Identify which cell holds the provided text, then report its [x, y] central coordinate. 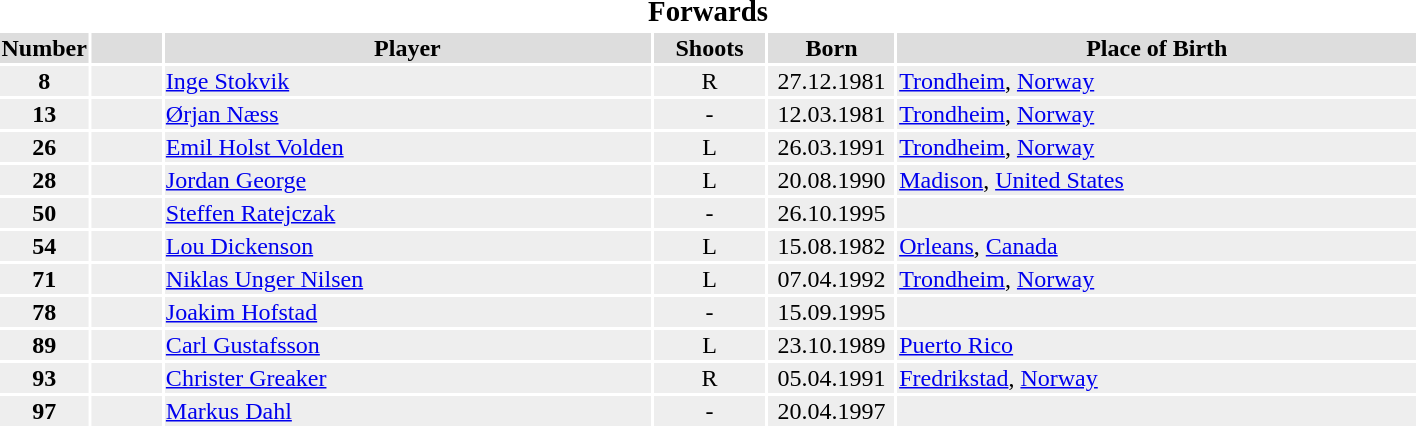
Inge Stokvik [407, 81]
26.10.1995 [832, 213]
Christer Greaker [407, 378]
97 [44, 411]
50 [44, 213]
Emil Holst Volden [407, 147]
12.03.1981 [832, 114]
13 [44, 114]
Shoots [709, 48]
Markus Dahl [407, 411]
Madison, United States [1157, 180]
Niklas Unger Nilsen [407, 279]
05.04.1991 [832, 378]
Born [832, 48]
54 [44, 246]
Carl Gustafsson [407, 345]
20.04.1997 [832, 411]
89 [44, 345]
15.08.1982 [832, 246]
Steffen Ratejczak [407, 213]
26 [44, 147]
Orleans, Canada [1157, 246]
Fredrikstad, Norway [1157, 378]
Number [44, 48]
Ørjan Næss [407, 114]
26.03.1991 [832, 147]
Joakim Hofstad [407, 312]
28 [44, 180]
20.08.1990 [832, 180]
78 [44, 312]
Lou Dickenson [407, 246]
15.09.1995 [832, 312]
07.04.1992 [832, 279]
Puerto Rico [1157, 345]
93 [44, 378]
Place of Birth [1157, 48]
27.12.1981 [832, 81]
Jordan George [407, 180]
23.10.1989 [832, 345]
Player [407, 48]
71 [44, 279]
8 [44, 81]
